Determine the (x, y) coordinate at the center of the cell enclosing the given text.  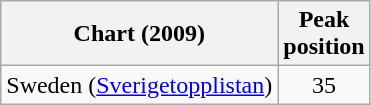
Sweden (Sverigetopplistan) (140, 85)
Peakposition (324, 34)
Chart (2009) (140, 34)
35 (324, 85)
